Output the (X, Y) coordinate of the center of the cell containing the given text.  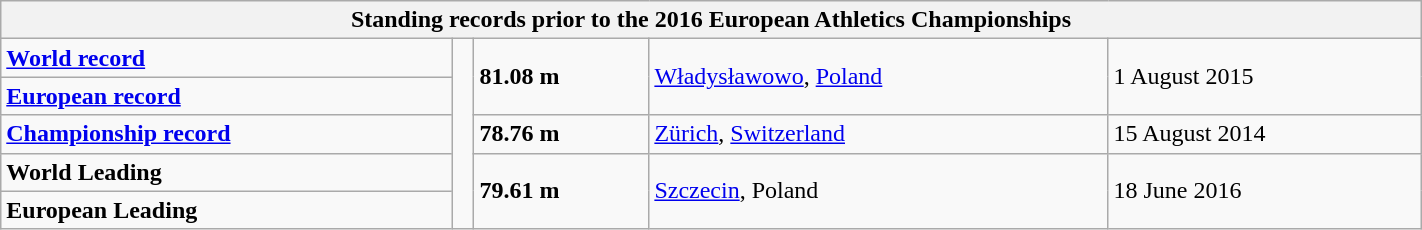
Zürich, Switzerland (878, 134)
Championship record (227, 134)
World record (227, 58)
Szczecin, Poland (878, 191)
15 August 2014 (1264, 134)
18 June 2016 (1264, 191)
78.76 m (562, 134)
Standing records prior to the 2016 European Athletics Championships (711, 20)
1 August 2015 (1264, 77)
79.61 m (562, 191)
World Leading (227, 172)
Władysławowo, Poland (878, 77)
European record (227, 96)
81.08 m (562, 77)
European Leading (227, 210)
